Return the [X, Y] coordinate for the center point of the cell that contains the specified text.  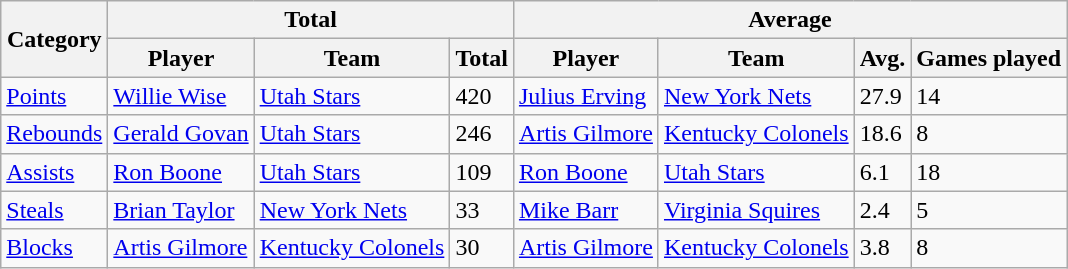
420 [482, 96]
109 [482, 172]
18.6 [882, 134]
Rebounds [54, 134]
Steals [54, 210]
Average [790, 20]
33 [482, 210]
14 [989, 96]
6.1 [882, 172]
Virginia Squires [756, 210]
5 [989, 210]
Julius Erving [586, 96]
3.8 [882, 248]
Brian Taylor [181, 210]
18 [989, 172]
Points [54, 96]
Blocks [54, 248]
246 [482, 134]
2.4 [882, 210]
Avg. [882, 58]
Category [54, 39]
30 [482, 248]
Games played [989, 58]
Mike Barr [586, 210]
Willie Wise [181, 96]
27.9 [882, 96]
Assists [54, 172]
Gerald Govan [181, 134]
